Output the (x, y) coordinate of the center of the cell containing the given text.  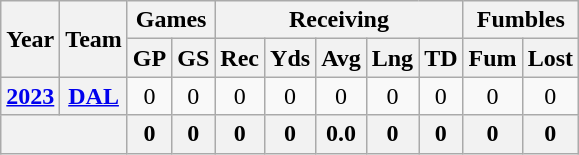
Lost (550, 58)
Rec (240, 58)
Fum (492, 58)
2023 (30, 96)
Yds (290, 58)
GS (194, 58)
Lng (392, 58)
Fumbles (520, 20)
Avg (342, 58)
0.0 (342, 134)
Receiving (339, 20)
DAL (94, 96)
TD (441, 58)
GP (149, 58)
Year (30, 39)
Games (170, 20)
Team (94, 39)
